Locate the cell with the specified text and output its [x, y] center coordinate. 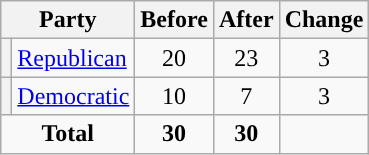
After [246, 20]
Party [68, 20]
Change [324, 20]
23 [246, 58]
Republican [74, 58]
7 [246, 96]
Democratic [74, 96]
Before [174, 20]
20 [174, 58]
10 [174, 96]
Total [68, 134]
